Pinpoint the cell where the given text exists, returning its [X, Y] midpoint coordinate. 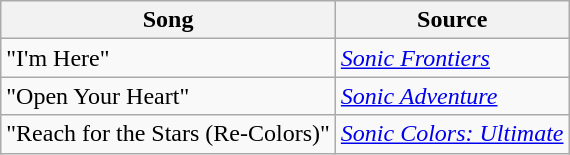
Source [452, 20]
Sonic Adventure [452, 96]
Song [168, 20]
"Open Your Heart" [168, 96]
Sonic Frontiers [452, 58]
"Reach for the Stars (Re-Colors)" [168, 134]
Sonic Colors: Ultimate [452, 134]
"I'm Here" [168, 58]
